Search for the cell housing the specified text and yield its (x, y) center coordinate. 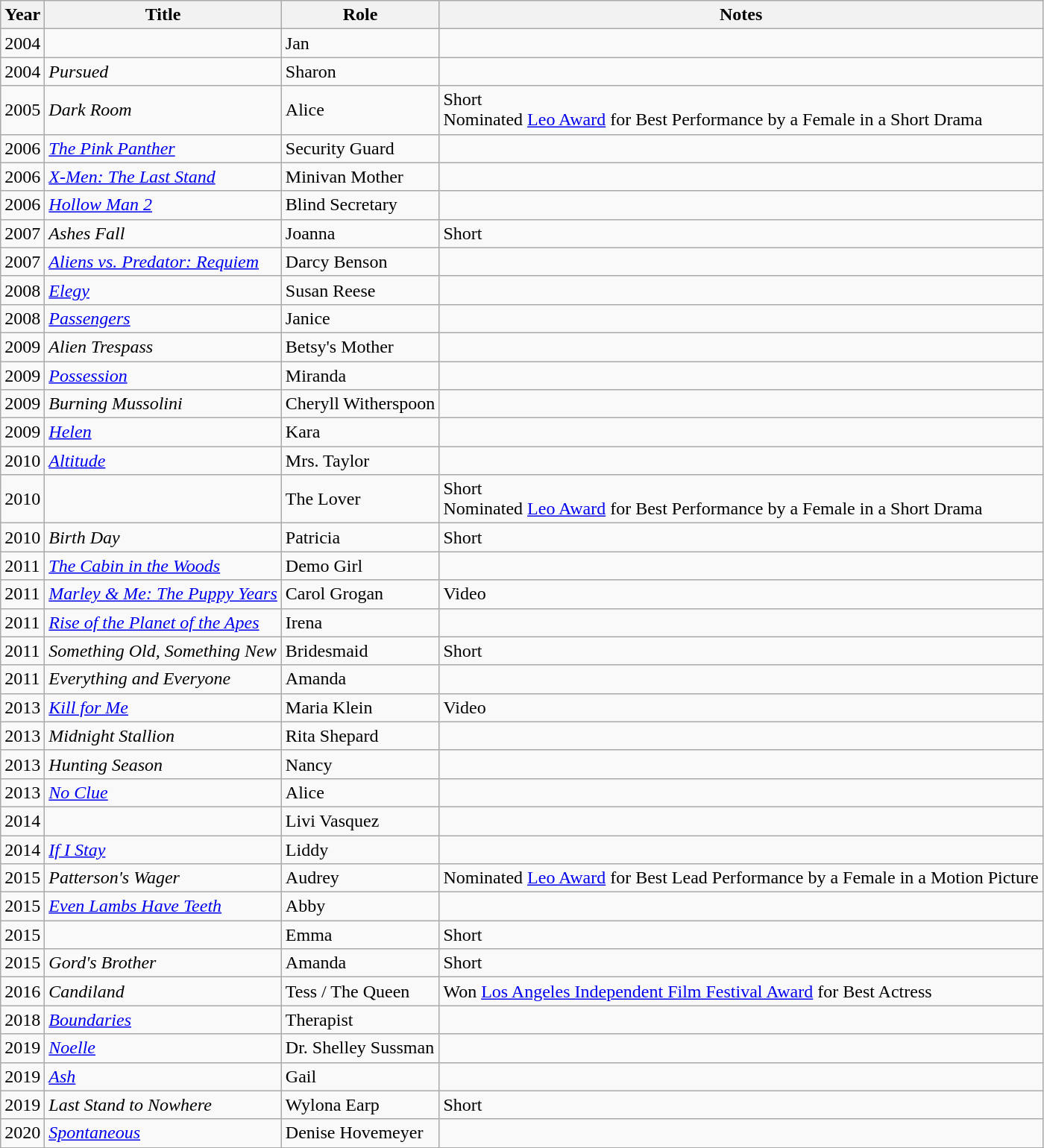
Therapist (360, 1020)
Livi Vasquez (360, 821)
Nancy (360, 764)
Something Old, Something New (163, 651)
2005 (22, 110)
Birth Day (163, 537)
Cheryll Witherspoon (360, 404)
Emma (360, 935)
Won Los Angeles Independent Film Festival Award for Best Actress (741, 991)
Gail (360, 1076)
Denise Hovemeyer (360, 1133)
Passengers (163, 318)
Candiland (163, 991)
Everything and Everyone (163, 679)
Midnight Stallion (163, 736)
Role (360, 15)
Susan Reese (360, 290)
Dr. Shelley Sussman (360, 1048)
Year (22, 15)
Minivan Mother (360, 177)
Tess / The Queen (360, 991)
Nominated Leo Award for Best Lead Performance by a Female in a Motion Picture (741, 878)
Hollow Man 2 (163, 205)
Kara (360, 432)
Blind Secretary (360, 205)
If I Stay (163, 849)
2016 (22, 991)
Janice (360, 318)
Notes (741, 15)
Patterson's Wager (163, 878)
Security Guard (360, 148)
Carol Grogan (360, 594)
Miranda (360, 375)
Marley & Me: The Puppy Years (163, 594)
No Clue (163, 792)
Bridesmaid (360, 651)
Gord's Brother (163, 963)
Title (163, 15)
Abby (360, 906)
Aliens vs. Predator: Requiem (163, 262)
Betsy's Mother (360, 347)
Patricia (360, 537)
Jan (360, 43)
The Pink Panther (163, 148)
Burning Mussolini (163, 404)
Possession (163, 375)
Kill for Me (163, 707)
Mrs. Taylor (360, 461)
The Lover (360, 499)
Ashes Fall (163, 233)
Helen (163, 432)
Rita Shepard (360, 736)
Altitude (163, 461)
Demo Girl (360, 566)
The Cabin in the Woods (163, 566)
Maria Klein (360, 707)
Last Stand to Nowhere (163, 1105)
Ash (163, 1076)
Pursued (163, 72)
Darcy Benson (360, 262)
Boundaries (163, 1020)
Audrey (360, 878)
2020 (22, 1133)
Liddy (360, 849)
X-Men: The Last Stand (163, 177)
Rise of the Planet of the Apes (163, 622)
Alien Trespass (163, 347)
Spontaneous (163, 1133)
Wylona Earp (360, 1105)
Irena (360, 622)
Hunting Season (163, 764)
2018 (22, 1020)
Joanna (360, 233)
Elegy (163, 290)
Sharon (360, 72)
Dark Room (163, 110)
Even Lambs Have Teeth (163, 906)
Noelle (163, 1048)
